Capture the cell that displays the provided text and extract its (X, Y) central coordinate. 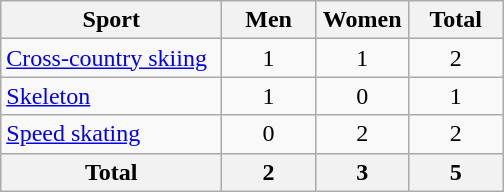
Men (269, 20)
Women (362, 20)
Sport (112, 20)
3 (362, 172)
Skeleton (112, 96)
5 (456, 172)
Cross-country skiing (112, 58)
Speed skating (112, 134)
